Identify which cell holds the provided text, then report its [x, y] central coordinate. 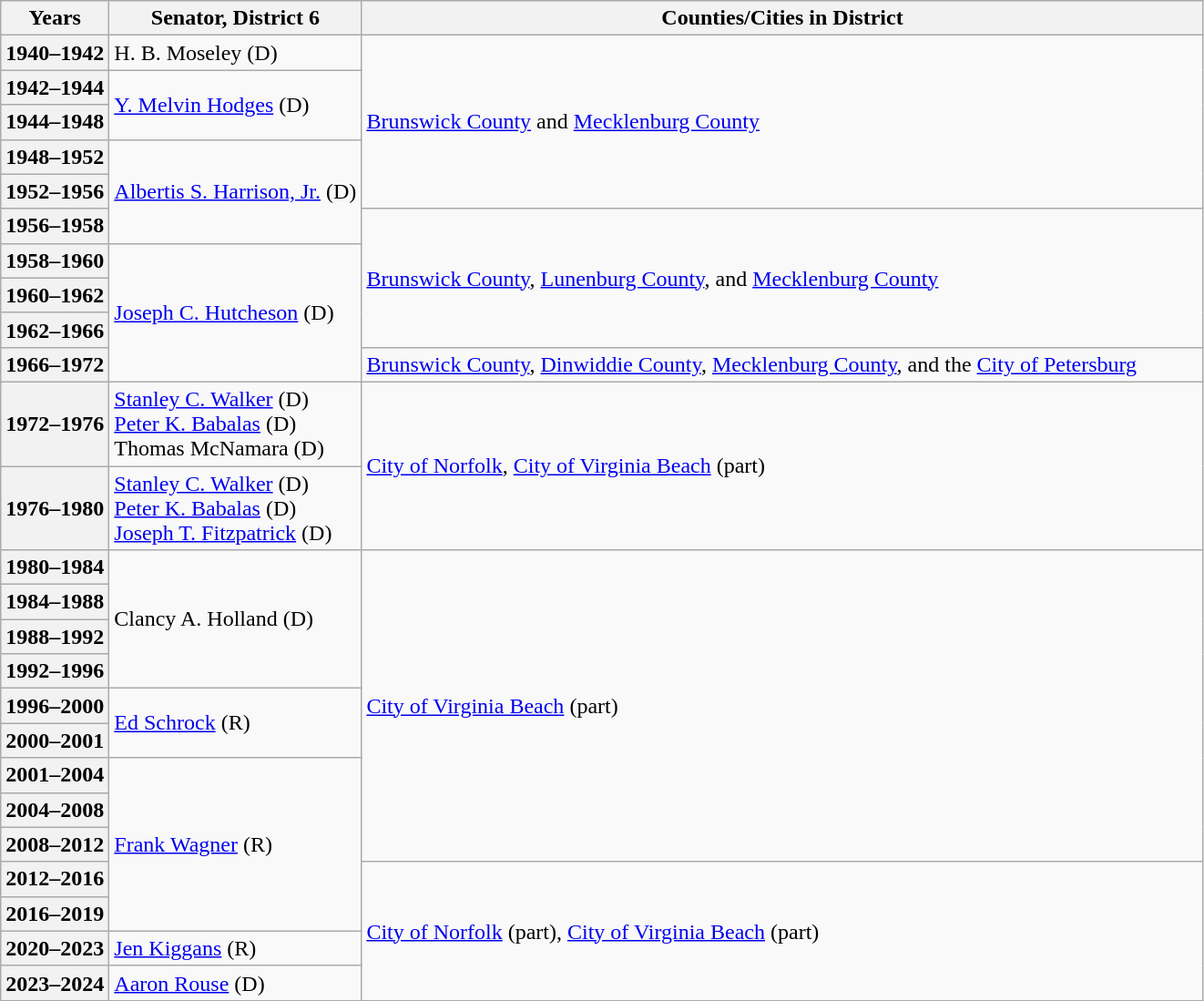
1992–1996 [55, 671]
Frank Wagner (R) [235, 844]
1996–2000 [55, 706]
2016–2019 [55, 914]
Aaron Rouse (D) [235, 983]
Stanley C. Walker (D) Peter K. Babalas (D) Thomas McNamara (D) [235, 424]
Brunswick County, Dinwiddie County, Mecklenburg County, and the City of Petersburg [782, 364]
Senator, District 6 [235, 18]
City of Norfolk, City of Virginia Beach (part) [782, 465]
1952–1956 [55, 191]
1942–1944 [55, 87]
1984–1988 [55, 602]
1956–1958 [55, 226]
Joseph C. Hutcheson (D) [235, 312]
1940–1942 [55, 53]
1980–1984 [55, 567]
Y. Melvin Hodges (D) [235, 105]
Brunswick County and Mecklenburg County [782, 122]
2023–2024 [55, 983]
Stanley C. Walker (D) Peter K. Babalas (D) Joseph T. Fitzpatrick (D) [235, 508]
2020–2023 [55, 948]
H. B. Moseley (D) [235, 53]
Albertis S. Harrison, Jr. (D) [235, 191]
1988–1992 [55, 637]
Brunswick County, Lunenburg County, and Mecklenburg County [782, 278]
2000–2001 [55, 741]
1962–1966 [55, 330]
1944–1948 [55, 122]
Counties/Cities in District [782, 18]
2001–2004 [55, 775]
Years [55, 18]
1960–1962 [55, 295]
City of Norfolk (part), City of Virginia Beach (part) [782, 931]
Jen Kiggans (R) [235, 948]
2012–2016 [55, 879]
1966–1972 [55, 364]
City of Virginia Beach (part) [782, 707]
Ed Schrock (R) [235, 723]
1972–1976 [55, 424]
1948–1952 [55, 157]
1958–1960 [55, 260]
2004–2008 [55, 810]
2008–2012 [55, 844]
Clancy A. Holland (D) [235, 619]
1976–1980 [55, 508]
